Locate the cell with the specified text and output its [x, y] center coordinate. 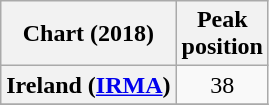
Peakposition [222, 34]
38 [222, 85]
Ireland (IRMA) [88, 85]
Chart (2018) [88, 34]
